Extract the [X, Y] coordinate from the center of the cell holding the provided text.  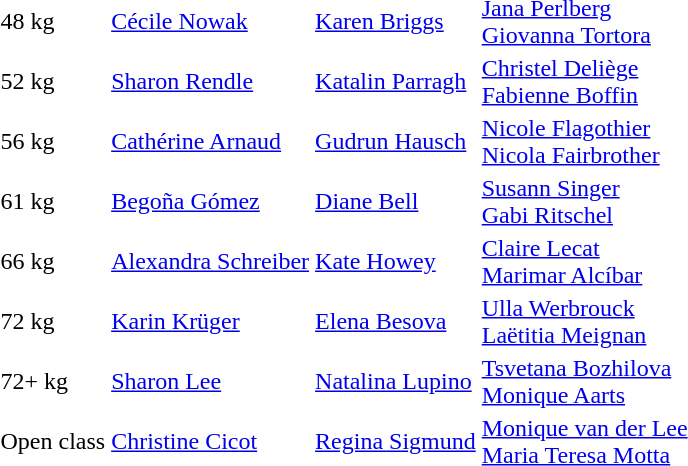
Diane Bell [396, 202]
Elena Besova [396, 322]
Natalina Lupino [396, 382]
Karin Krüger [210, 322]
Katalin Parragh [396, 82]
Begoña Gómez [210, 202]
Alexandra Schreiber [210, 262]
Kate Howey [396, 262]
Sharon Lee [210, 382]
Gudrun Hausch [396, 142]
Sharon Rendle [210, 82]
Cathérine Arnaud [210, 142]
